Extract the [X, Y] coordinate from the center of the cell holding the provided text.  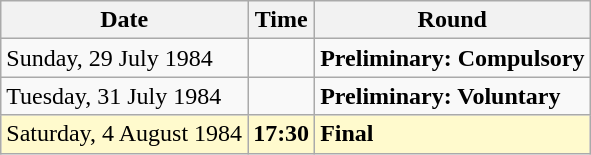
Tuesday, 31 July 1984 [124, 96]
Final [452, 134]
Round [452, 20]
Time [282, 20]
17:30 [282, 134]
Saturday, 4 August 1984 [124, 134]
Sunday, 29 July 1984 [124, 58]
Preliminary: Voluntary [452, 96]
Date [124, 20]
Preliminary: Compulsory [452, 58]
